Identify which cell holds the provided text, then report its (x, y) central coordinate. 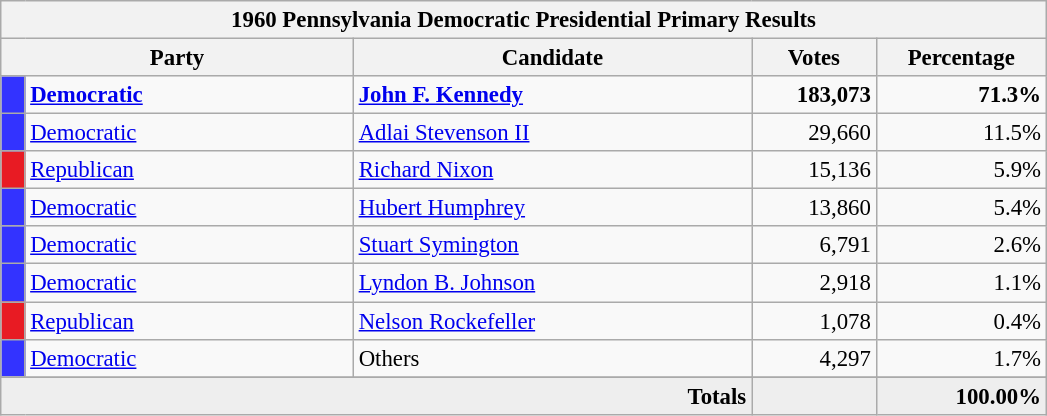
Candidate (552, 58)
183,073 (814, 95)
5.9% (961, 170)
Party (178, 58)
Votes (814, 58)
John F. Kennedy (552, 95)
2.6% (961, 245)
6,791 (814, 245)
Percentage (961, 58)
4,297 (814, 358)
1,078 (814, 321)
0.4% (961, 321)
1.7% (961, 358)
1960 Pennsylvania Democratic Presidential Primary Results (524, 20)
Hubert Humphrey (552, 208)
1.1% (961, 283)
2,918 (814, 283)
5.4% (961, 208)
15,136 (814, 170)
Nelson Rockefeller (552, 321)
100.00% (961, 396)
Lyndon B. Johnson (552, 283)
29,660 (814, 133)
Totals (376, 396)
71.3% (961, 95)
Stuart Symington (552, 245)
11.5% (961, 133)
Richard Nixon (552, 170)
Adlai Stevenson II (552, 133)
Others (552, 358)
13,860 (814, 208)
